Find where the given text appears and provide that cell's center as [X, Y] coordinate. 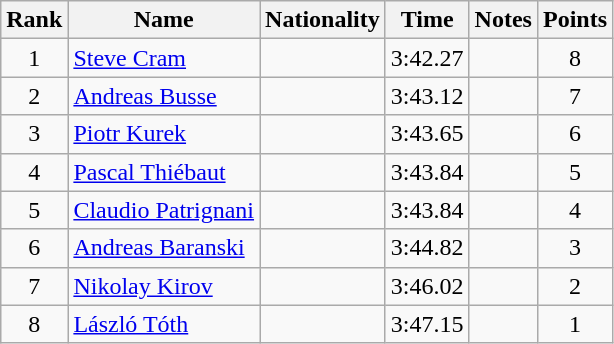
Rank [34, 20]
Claudio Patrignani [164, 210]
László Tóth [164, 324]
Time [427, 20]
Name [164, 20]
Nationality [323, 20]
3:47.15 [427, 324]
Andreas Baranski [164, 248]
Steve Cram [164, 58]
Nikolay Kirov [164, 286]
Piotr Kurek [164, 134]
Notes [503, 20]
3:43.12 [427, 96]
3:46.02 [427, 286]
3:43.65 [427, 134]
3:44.82 [427, 248]
3:42.27 [427, 58]
Andreas Busse [164, 96]
Points [574, 20]
Pascal Thiébaut [164, 172]
